For the text-containing cell, return its midpoint in [x, y] coordinate format. 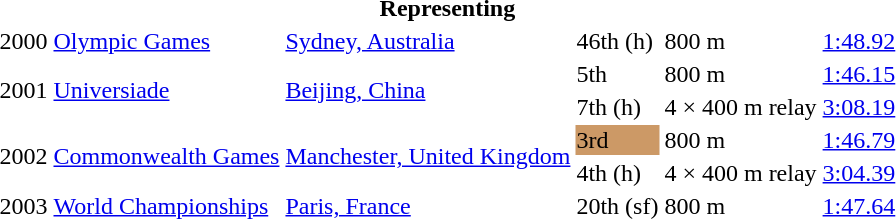
Sydney, Australia [428, 41]
Commonwealth Games [166, 156]
7th (h) [618, 107]
Manchester, United Kingdom [428, 156]
46th (h) [618, 41]
4th (h) [618, 173]
Universiade [166, 90]
3rd [618, 140]
5th [618, 74]
Olympic Games [166, 41]
Beijing, China [428, 90]
